Pinpoint the cell where the given text exists, returning its [x, y] midpoint coordinate. 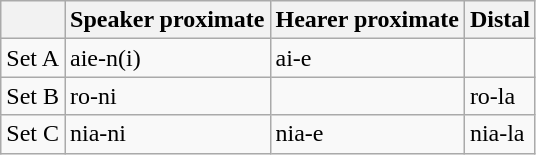
Hearer proximate [367, 20]
Distal [500, 20]
ai-e [367, 58]
nia-ni [167, 134]
nia-la [500, 134]
ro-ni [167, 96]
nia-e [367, 134]
Set B [33, 96]
Set A [33, 58]
ro-la [500, 96]
Speaker proximate [167, 20]
Set C [33, 134]
aie-n(i) [167, 58]
